For the text-containing cell, return its midpoint in (x, y) coordinate format. 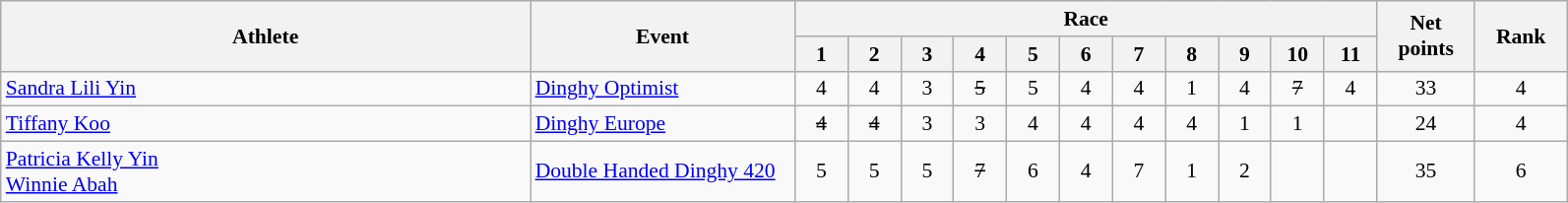
10 (1297, 54)
Rank (1521, 35)
33 (1425, 89)
11 (1350, 54)
35 (1425, 171)
Patricia Kelly YinWinnie Abah (266, 171)
Dinghy Europe (663, 124)
Dinghy Optimist (663, 89)
Sandra Lili Yin (266, 89)
Tiffany Koo (266, 124)
Double Handed Dinghy 420 (663, 171)
9 (1245, 54)
Race (1085, 19)
Net points (1425, 35)
24 (1425, 124)
Event (663, 35)
Athlete (266, 35)
8 (1192, 54)
